Detect which cell encompasses the target text, then output its [X, Y] center coordinate. 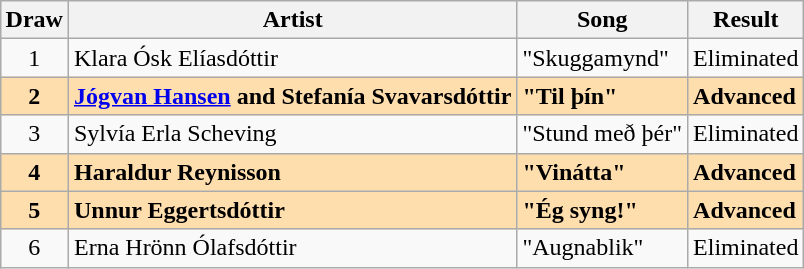
5 [34, 210]
1 [34, 58]
Erna Hrönn Ólafsdóttir [292, 248]
Unnur Eggertsdóttir [292, 210]
Result [746, 20]
"Vinátta" [602, 172]
3 [34, 134]
Artist [292, 20]
Klara Ósk Elíasdóttir [292, 58]
"Augnablik" [602, 248]
"Stund með þér" [602, 134]
"Skuggamynd" [602, 58]
"Ég syng!" [602, 210]
Sylvía Erla Scheving [292, 134]
2 [34, 96]
Jógvan Hansen and Stefanía Svavarsdóttir [292, 96]
"Til þín" [602, 96]
Haraldur Reynisson [292, 172]
Draw [34, 20]
Song [602, 20]
4 [34, 172]
6 [34, 248]
